Scan for the cell matching the given text and deliver its [x, y] coordinate at center. 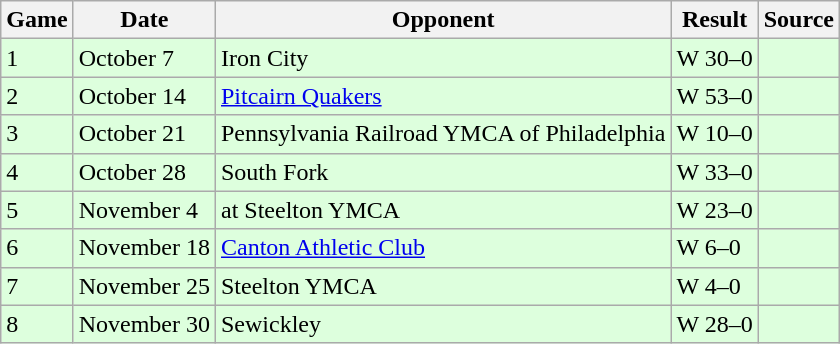
W 53–0 [714, 96]
2 [37, 96]
W 23–0 [714, 210]
W 10–0 [714, 134]
Source [798, 20]
Result [714, 20]
Date [144, 20]
W 28–0 [714, 324]
October 21 [144, 134]
6 [37, 248]
Pennsylvania Railroad YMCA of Philadelphia [442, 134]
Iron City [442, 58]
4 [37, 172]
Canton Athletic Club [442, 248]
at Steelton YMCA [442, 210]
South Fork [442, 172]
Pitcairn Quakers [442, 96]
Steelton YMCA [442, 286]
October 14 [144, 96]
1 [37, 58]
7 [37, 286]
Game [37, 20]
3 [37, 134]
October 28 [144, 172]
Opponent [442, 20]
5 [37, 210]
8 [37, 324]
October 7 [144, 58]
W 30–0 [714, 58]
W 4–0 [714, 286]
November 30 [144, 324]
Sewickley [442, 324]
November 18 [144, 248]
November 25 [144, 286]
W 6–0 [714, 248]
November 4 [144, 210]
W 33–0 [714, 172]
